Search for the cell housing the specified text and yield its (x, y) center coordinate. 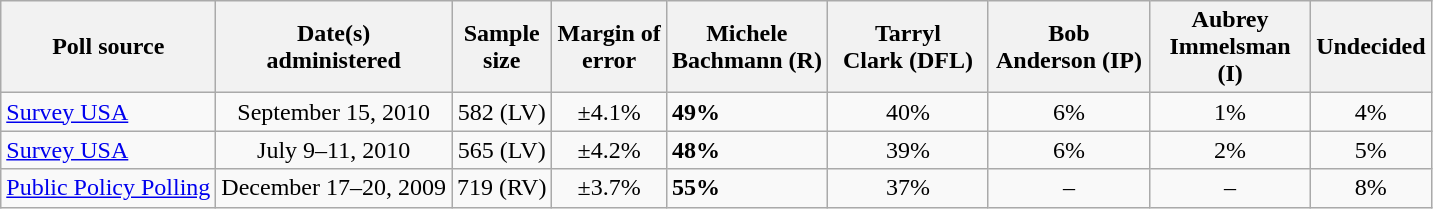
37% (908, 188)
582 (LV) (502, 112)
September 15, 2010 (334, 112)
Poll source (108, 47)
TarrylClark (DFL) (908, 47)
±4.2% (609, 150)
8% (1371, 188)
565 (LV) (502, 150)
39% (908, 150)
±4.1% (609, 112)
Undecided (1371, 47)
Samplesize (502, 47)
July 9–11, 2010 (334, 150)
55% (746, 188)
±3.7% (609, 188)
Date(s)administered (334, 47)
719 (RV) (502, 188)
48% (746, 150)
49% (746, 112)
MicheleBachmann (R) (746, 47)
2% (1230, 150)
5% (1371, 150)
1% (1230, 112)
4% (1371, 112)
40% (908, 112)
BobAnderson (IP) (1068, 47)
December 17–20, 2009 (334, 188)
AubreyImmelsman (I) (1230, 47)
Public Policy Polling (108, 188)
Margin of error (609, 47)
